Return the (X, Y) coordinate for the center point of the cell that contains the specified text.  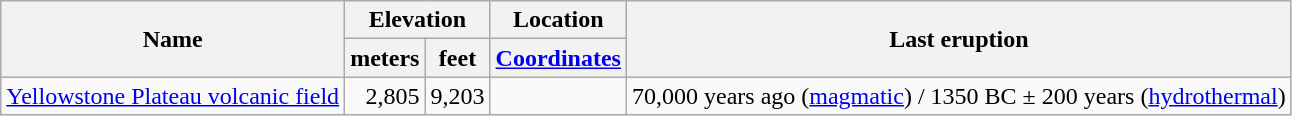
Yellowstone Plateau volcanic field (173, 96)
meters (385, 58)
Elevation (418, 20)
2,805 (385, 96)
Name (173, 39)
70,000 years ago (magmatic) / 1350 BC ± 200 years (hydrothermal) (958, 96)
Location (558, 20)
Coordinates (558, 58)
feet (458, 58)
9,203 (458, 96)
Last eruption (958, 39)
